Return (x, y) of the center of cell containing provided text 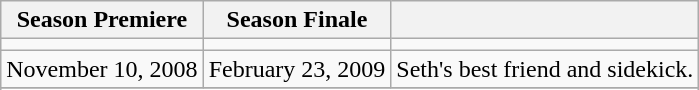
Season Finale (297, 20)
Seth's best friend and sidekick. (545, 69)
November 10, 2008 (102, 69)
February 23, 2009 (297, 69)
Season Premiere (102, 20)
